Detect which cell encompasses the target text, then output its (x, y) center coordinate. 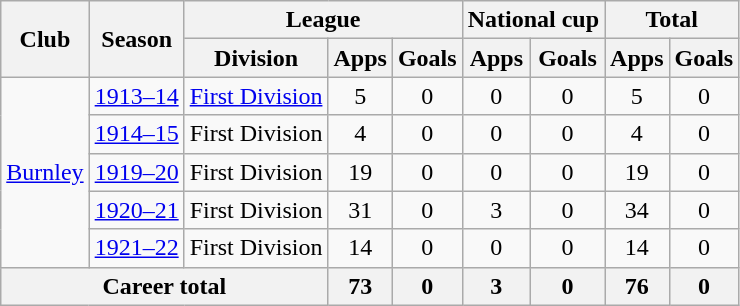
1913–14 (136, 96)
Season (136, 39)
31 (360, 210)
1920–21 (136, 210)
Total (672, 20)
Burnley (45, 172)
National cup (533, 20)
Career total (164, 286)
34 (637, 210)
73 (360, 286)
Club (45, 39)
League (323, 20)
1921–22 (136, 248)
76 (637, 286)
1914–15 (136, 134)
1919–20 (136, 172)
Division (256, 58)
